For the text-containing cell, return its midpoint in (X, Y) coordinate format. 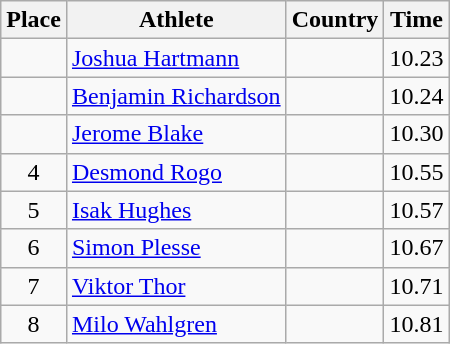
Place (34, 20)
8 (34, 324)
10.57 (416, 210)
7 (34, 286)
Jerome Blake (176, 134)
10.67 (416, 248)
Athlete (176, 20)
10.23 (416, 58)
Milo Wahlgren (176, 324)
Joshua Hartmann (176, 58)
10.55 (416, 172)
10.71 (416, 286)
Desmond Rogo (176, 172)
Country (335, 20)
5 (34, 210)
Simon Plesse (176, 248)
10.81 (416, 324)
Benjamin Richardson (176, 96)
6 (34, 248)
10.24 (416, 96)
Time (416, 20)
4 (34, 172)
Isak Hughes (176, 210)
10.30 (416, 134)
Viktor Thor (176, 286)
